Scan for the cell matching the given text and deliver its [x, y] coordinate at center. 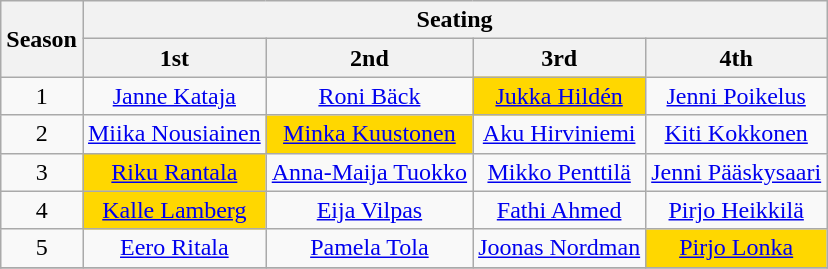
Roni Bäck [369, 96]
2 [42, 134]
Jenni Pääskysaari [736, 172]
Riku Rantala [174, 172]
Eero Ritala [174, 248]
5 [42, 248]
4th [736, 58]
1st [174, 58]
Minka Kuustonen [369, 134]
4 [42, 210]
Anna-Maija Tuokko [369, 172]
Jukka Hildén [560, 96]
Pamela Tola [369, 248]
3 [42, 172]
Aku Hirviniemi [560, 134]
Kalle Lamberg [174, 210]
2nd [369, 58]
Jenni Poikelus [736, 96]
Season [42, 39]
Kiti Kokkonen [736, 134]
Seating [454, 20]
Miika Nousiainen [174, 134]
Janne Kataja [174, 96]
Eija Vilpas [369, 210]
1 [42, 96]
3rd [560, 58]
Mikko Penttilä [560, 172]
Pirjo Heikkilä [736, 210]
Joonas Nordman [560, 248]
Pirjo Lonka [736, 248]
Fathi Ahmed [560, 210]
